Return the [x, y] coordinate for the center point of the cell that contains the specified text.  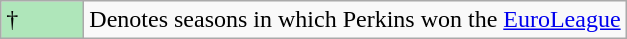
Denotes seasons in which Perkins won the EuroLeague [355, 20]
† [42, 20]
